Output the [x, y] coordinate of the center of the cell containing the given text.  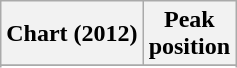
Chart (2012) [72, 34]
Peakposition [189, 34]
